Provide the (X, Y) coordinate of the cell's center where the given text is located.  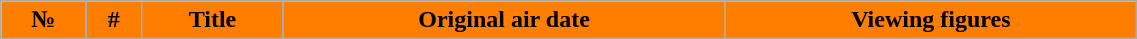
Title (213, 20)
# (114, 20)
№ (44, 20)
Viewing figures (931, 20)
Original air date (504, 20)
